Pinpoint the cell where the given text exists, returning its (x, y) midpoint coordinate. 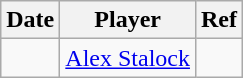
Player (128, 20)
Ref (218, 20)
Alex Stalock (128, 58)
Date (30, 20)
